Find where the given text appears and provide that cell's center as [X, Y] coordinate. 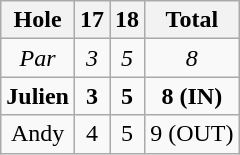
9 (OUT) [192, 134]
18 [128, 20]
17 [92, 20]
Julien [38, 96]
8 (IN) [192, 96]
Andy [38, 134]
Total [192, 20]
4 [92, 134]
8 [192, 58]
Hole [38, 20]
Par [38, 58]
